Return (x, y) of the center of cell containing provided text 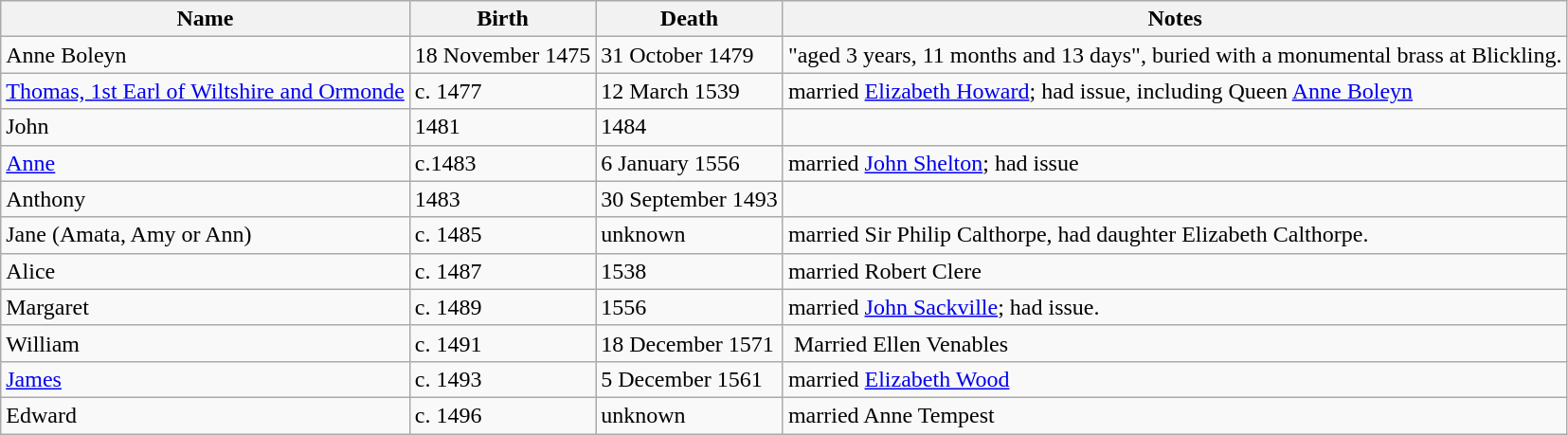
Notes (1175, 19)
c. 1491 (502, 343)
Thomas, 1st Earl of Wiltshire and Ormonde (206, 91)
Margaret (206, 307)
Edward (206, 415)
c. 1493 (502, 379)
Anne Boleyn (206, 55)
married Sir Philip Calthorpe, had daughter Elizabeth Calthorpe. (1175, 235)
c. 1496 (502, 415)
James (206, 379)
married Elizabeth Wood (1175, 379)
married Anne Tempest (1175, 415)
1484 (690, 127)
Anthony (206, 199)
6 January 1556 (690, 163)
William (206, 343)
31 October 1479 (690, 55)
married John Shelton; had issue (1175, 163)
Death (690, 19)
c. 1487 (502, 271)
Jane (Amata, Amy or Ann) (206, 235)
1483 (502, 199)
c. 1485 (502, 235)
1538 (690, 271)
John (206, 127)
married Elizabeth Howard; had issue, including Queen Anne Boleyn (1175, 91)
c.1483 (502, 163)
Married Ellen Venables (1175, 343)
1481 (502, 127)
married John Sackville; had issue. (1175, 307)
Alice (206, 271)
5 December 1561 (690, 379)
30 September 1493 (690, 199)
c. 1489 (502, 307)
Name (206, 19)
married Robert Clere (1175, 271)
12 March 1539 (690, 91)
1556 (690, 307)
Anne (206, 163)
"aged 3 years, 11 months and 13 days", buried with a monumental brass at Blickling. (1175, 55)
c. 1477 (502, 91)
18 November 1475 (502, 55)
18 December 1571 (690, 343)
Birth (502, 19)
